Detect which cell encompasses the target text, then output its (x, y) center coordinate. 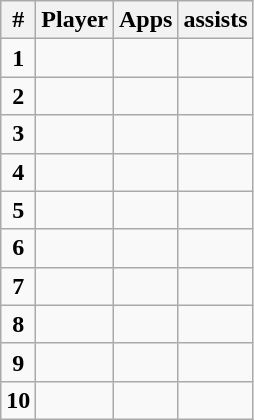
4 (18, 172)
assists (216, 20)
5 (18, 210)
8 (18, 324)
Apps (146, 20)
# (18, 20)
3 (18, 134)
6 (18, 248)
2 (18, 96)
Player (75, 20)
1 (18, 58)
10 (18, 400)
7 (18, 286)
9 (18, 362)
